Find where the given text appears and provide that cell's center as [x, y] coordinate. 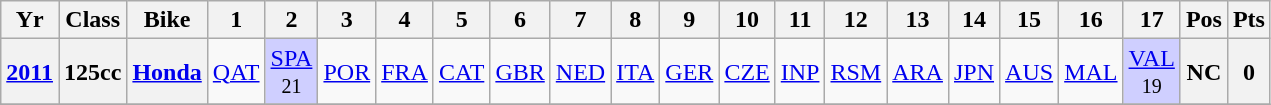
VAL19 [1152, 72]
SPA21 [292, 72]
Bike [167, 20]
GER [690, 72]
4 [405, 20]
JPN [974, 72]
NED [580, 72]
FRA [405, 72]
Honda [167, 72]
MAL [1091, 72]
Pos [1204, 20]
Class [92, 20]
Pts [1248, 20]
14 [974, 20]
15 [1030, 20]
ARA [918, 72]
11 [800, 20]
RSM [856, 72]
GBR [520, 72]
16 [1091, 20]
2 [292, 20]
5 [461, 20]
125cc [92, 72]
2011 [30, 72]
1 [236, 20]
6 [520, 20]
QAT [236, 72]
ITA [636, 72]
3 [347, 20]
7 [580, 20]
CAT [461, 72]
AUS [1030, 72]
17 [1152, 20]
13 [918, 20]
Yr [30, 20]
CZE [747, 72]
0 [1248, 72]
POR [347, 72]
10 [747, 20]
9 [690, 20]
NC [1204, 72]
12 [856, 20]
INP [800, 72]
8 [636, 20]
